Return the (X, Y) coordinate for the center point of the cell that contains the specified text.  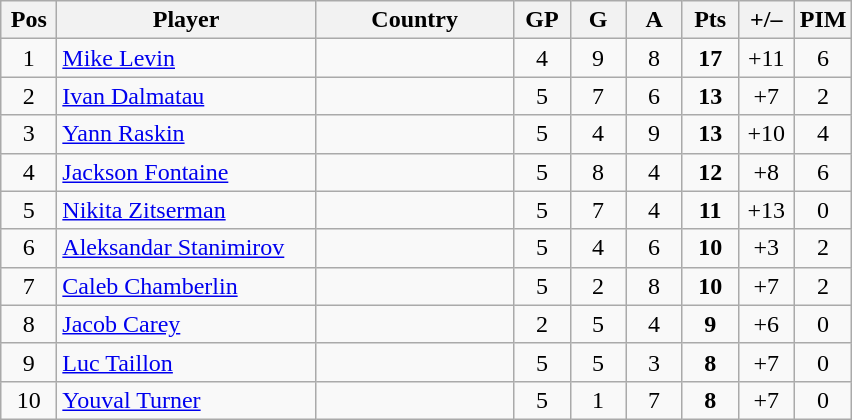
Luc Taillon (186, 362)
+10 (766, 134)
+13 (766, 210)
Player (186, 20)
PIM (823, 20)
+6 (766, 324)
Nikita Zitserman (186, 210)
GP (542, 20)
Jacob Carey (186, 324)
Mike Levin (186, 58)
Country (414, 20)
G (598, 20)
+8 (766, 172)
Pts (710, 20)
+11 (766, 58)
Ivan Dalmatau (186, 96)
17 (710, 58)
Pos (29, 20)
+/– (766, 20)
A (654, 20)
Jackson Fontaine (186, 172)
Caleb Chamberlin (186, 286)
Yann Raskin (186, 134)
Aleksandar Stanimirov (186, 248)
Youval Turner (186, 400)
12 (710, 172)
+3 (766, 248)
11 (710, 210)
